For the text-containing cell, return its midpoint in (x, y) coordinate format. 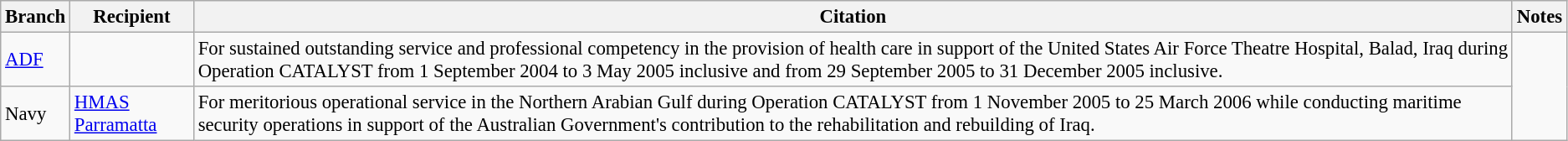
Recipient (132, 17)
Navy (35, 114)
ADF (35, 60)
Citation (853, 17)
Notes (1540, 17)
Branch (35, 17)
HMAS Parramatta (132, 114)
